Identify which cell holds the provided text, then report its (x, y) central coordinate. 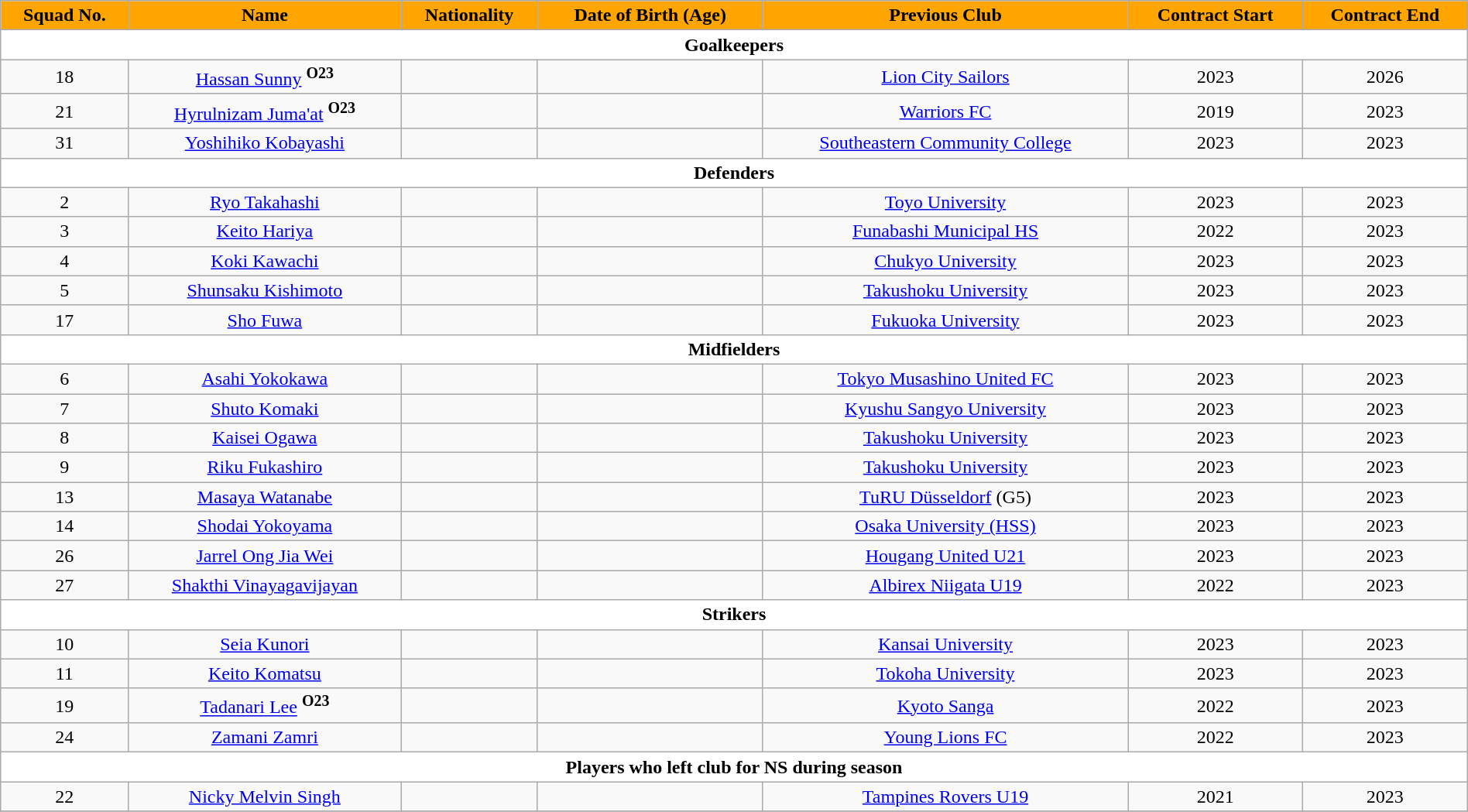
Kyoto Sanga (945, 706)
Keito Komatsu (265, 673)
Shuto Komaki (265, 409)
2019 (1216, 111)
Seia Kunori (265, 644)
3 (65, 231)
Strikers (734, 615)
Jarrel Ong Jia Wei (265, 556)
13 (65, 497)
Kyushu Sangyo University (945, 409)
Southeastern Community College (945, 143)
Kaisei Ogawa (265, 438)
Goalkeepers (734, 45)
18 (65, 77)
27 (65, 585)
Contract End (1384, 15)
Ryo Takahashi (265, 202)
Funabashi Municipal HS (945, 231)
14 (65, 526)
17 (65, 320)
Hyrulnizam Juma'at O23 (265, 111)
Previous Club (945, 15)
10 (65, 644)
Osaka University (HSS) (945, 526)
Riku Fukashiro (265, 468)
Tampines Rovers U19 (945, 797)
22 (65, 797)
Fukuoka University (945, 320)
7 (65, 409)
9 (65, 468)
Hassan Sunny O23 (265, 77)
Tokyo Musashino United FC (945, 379)
Chukyo University (945, 261)
Midfielders (734, 349)
Tokoha University (945, 673)
4 (65, 261)
Hougang United U21 (945, 556)
Albirex Niigata U19 (945, 585)
Players who left club for NS during season (734, 767)
2021 (1216, 797)
2026 (1384, 77)
19 (65, 706)
Contract Start (1216, 15)
Masaya Watanabe (265, 497)
Koki Kawachi (265, 261)
Shodai Yokoyama (265, 526)
24 (65, 738)
Keito Hariya (265, 231)
11 (65, 673)
2 (65, 202)
Name (265, 15)
Shunsaku Kishimoto (265, 290)
Date of Birth (Age) (650, 15)
Young Lions FC (945, 738)
Nicky Melvin Singh (265, 797)
Kansai University (945, 644)
TuRU Düsseldorf (G5) (945, 497)
Lion City Sailors (945, 77)
Squad No. (65, 15)
Tadanari Lee O23 (265, 706)
Shakthi Vinayagavijayan (265, 585)
Warriors FC (945, 111)
Toyo University (945, 202)
21 (65, 111)
5 (65, 290)
Nationality (469, 15)
Zamani Zamri (265, 738)
26 (65, 556)
Sho Fuwa (265, 320)
6 (65, 379)
31 (65, 143)
Asahi Yokokawa (265, 379)
Defenders (734, 173)
8 (65, 438)
Yoshihiko Kobayashi (265, 143)
